Extract the (x, y) coordinate from the center of the cell holding the provided text.  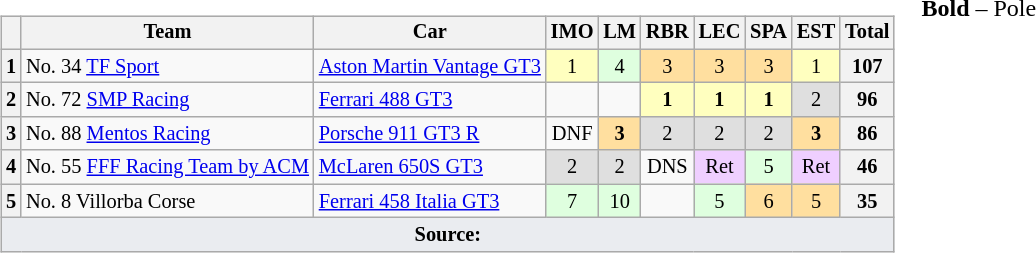
35 (867, 201)
LM (620, 33)
86 (867, 134)
Ferrari 458 Italia GT3 (430, 201)
Team (168, 33)
96 (867, 100)
No. 34 TF Sport (168, 66)
No. 8 Villorba Corse (168, 201)
DNS (668, 167)
SPA (768, 33)
46 (867, 167)
107 (867, 66)
No. 88 Mentos Racing (168, 134)
EST (816, 33)
Porsche 911 GT3 R (430, 134)
RBR (668, 33)
Total (867, 33)
McLaren 650S GT3 (430, 167)
Source: (448, 235)
No. 72 SMP Racing (168, 100)
Aston Martin Vantage GT3 (430, 66)
Ferrari 488 GT3 (430, 100)
7 (572, 201)
LEC (720, 33)
No. 55 FFF Racing Team by ACM (168, 167)
DNF (572, 134)
10 (620, 201)
Car (430, 33)
6 (768, 201)
IMO (572, 33)
